Return (X, Y) of the center of cell containing provided text 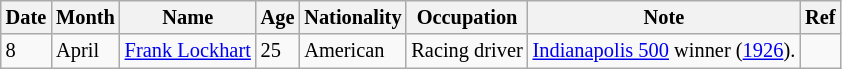
Ref (820, 17)
April (86, 51)
Name (188, 17)
Nationality (352, 17)
Racing driver (466, 51)
Age (278, 17)
Indianapolis 500 winner (1926). (664, 51)
8 (26, 51)
Note (664, 17)
Month (86, 17)
Frank Lockhart (188, 51)
Occupation (466, 17)
Date (26, 17)
American (352, 51)
25 (278, 51)
